Search for the cell housing the specified text and yield its [X, Y] center coordinate. 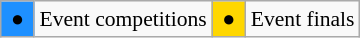
Event finals [303, 19]
Event competitions [122, 19]
